Find where the given text appears and provide that cell's center as [x, y] coordinate. 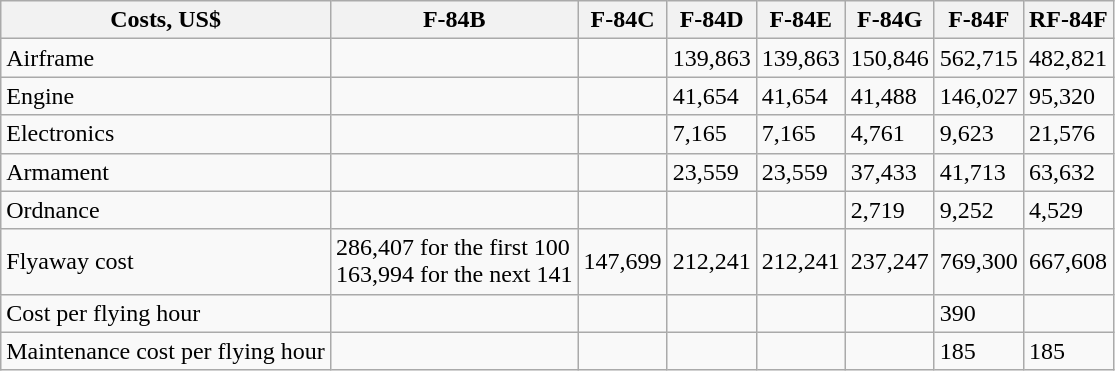
F-84B [454, 20]
F-84C [622, 20]
237,247 [890, 262]
F-84D [712, 20]
147,699 [622, 262]
390 [978, 313]
562,715 [978, 58]
Flyaway cost [166, 262]
Ordnance [166, 210]
95,320 [1068, 96]
Armament [166, 172]
Maintenance cost per flying hour [166, 351]
Engine [166, 96]
63,632 [1068, 172]
286,407 for the first 100163,994 for the next 141 [454, 262]
Cost per flying hour [166, 313]
Airframe [166, 58]
41,488 [890, 96]
9,252 [978, 210]
21,576 [1068, 134]
41,713 [978, 172]
667,608 [1068, 262]
F-84E [800, 20]
F-84G [890, 20]
482,821 [1068, 58]
146,027 [978, 96]
2,719 [890, 210]
769,300 [978, 262]
Electronics [166, 134]
RF-84F [1068, 20]
9,623 [978, 134]
4,761 [890, 134]
4,529 [1068, 210]
37,433 [890, 172]
150,846 [890, 58]
F-84F [978, 20]
Costs, US$ [166, 20]
